Determine the [x, y] coordinate at the center of the cell enclosing the given text.  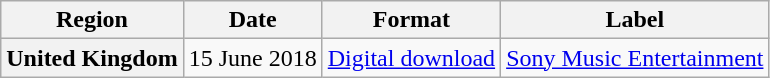
Label [635, 20]
United Kingdom [92, 58]
15 June 2018 [252, 58]
Digital download [411, 58]
Sony Music Entertainment [635, 58]
Region [92, 20]
Format [411, 20]
Date [252, 20]
